Pinpoint the cell where the given text exists, returning its (X, Y) midpoint coordinate. 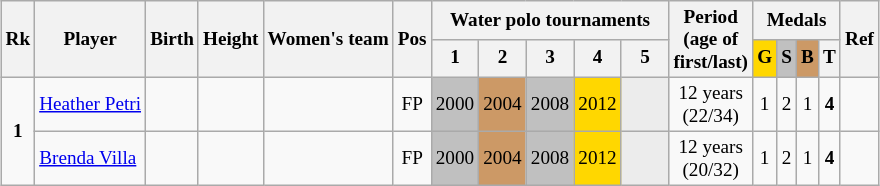
Pos (412, 40)
Player (90, 40)
Water polo tournaments (550, 20)
5 (645, 58)
Ref (859, 40)
Women's team (328, 40)
12 years(22/34) (711, 104)
G (765, 58)
Period(age offirst/last) (711, 40)
Heather Petri (90, 104)
Birth (172, 40)
B (808, 58)
S (787, 58)
12 years(20/32) (711, 158)
T (829, 58)
Height (230, 40)
Medals (797, 20)
Brenda Villa (90, 158)
3 (550, 58)
Rk (18, 40)
